Output the [X, Y] coordinate of the center of the cell containing the given text.  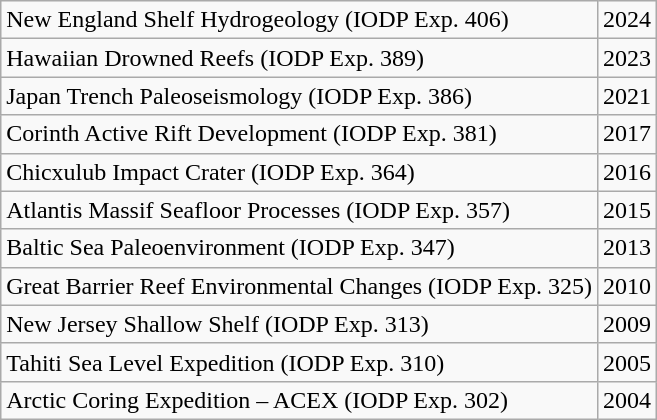
2010 [626, 286]
New England Shelf Hydrogeology (IODP Exp. 406) [300, 20]
2017 [626, 134]
2016 [626, 172]
Japan Trench Paleoseismology (IODP Exp. 386) [300, 96]
Hawaiian Drowned Reefs (IODP Exp. 389) [300, 58]
2015 [626, 210]
Atlantis Massif Seafloor Processes (IODP Exp. 357) [300, 210]
Chicxulub Impact Crater (IODP Exp. 364) [300, 172]
New Jersey Shallow Shelf (IODP Exp. 313) [300, 324]
Corinth Active Rift Development (IODP Exp. 381) [300, 134]
Great Barrier Reef Environmental Changes (IODP Exp. 325) [300, 286]
Arctic Coring Expedition – ACEX (IODP Exp. 302) [300, 400]
2005 [626, 362]
2009 [626, 324]
2004 [626, 400]
Baltic Sea Paleoenvironment (IODP Exp. 347) [300, 248]
2013 [626, 248]
Tahiti Sea Level Expedition (IODP Exp. 310) [300, 362]
2021 [626, 96]
2023 [626, 58]
2024 [626, 20]
